Return (x, y) of the center of cell containing provided text 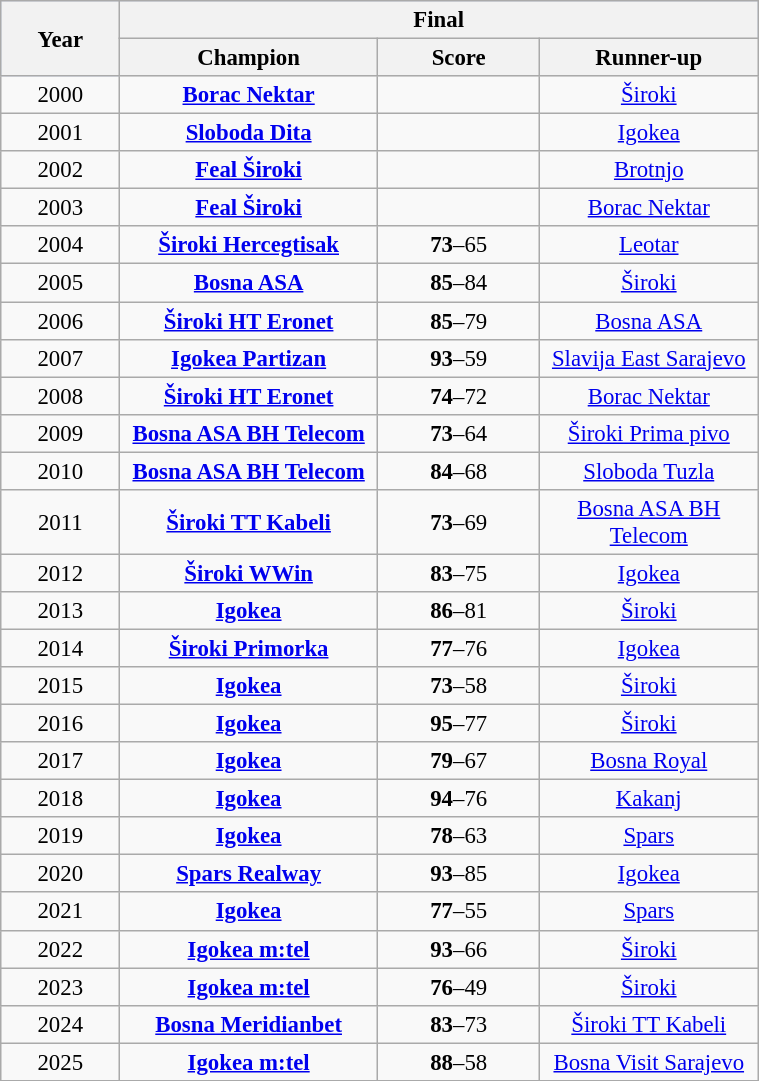
Kakanj (649, 799)
2020 (60, 874)
2000 (60, 95)
Bosna Royal (649, 761)
93–85 (459, 874)
Široki WWin (249, 573)
2003 (60, 208)
2024 (60, 1024)
73–69 (459, 522)
Široki Prima pivo (649, 433)
76–49 (459, 987)
2007 (60, 358)
Bosna Meridianbet (249, 1024)
85–84 (459, 283)
2002 (60, 170)
2019 (60, 836)
2008 (60, 396)
2022 (60, 949)
85–79 (459, 321)
Sloboda Dita (249, 133)
2006 (60, 321)
95–77 (459, 724)
2016 (60, 724)
73–58 (459, 686)
Sloboda Tuzla (649, 471)
73–65 (459, 245)
Spars Realway (249, 874)
93–66 (459, 949)
2023 (60, 987)
Široki Hercegtisak (249, 245)
Champion (249, 58)
2001 (60, 133)
Brotnjo (649, 170)
84–68 (459, 471)
78–63 (459, 836)
83–75 (459, 573)
2013 (60, 611)
2009 (60, 433)
Year (60, 38)
74–72 (459, 396)
79–67 (459, 761)
77–55 (459, 912)
2021 (60, 912)
Bosna Visit Sarajevo (649, 1062)
Široki Primorka (249, 648)
2005 (60, 283)
77–76 (459, 648)
73–64 (459, 433)
2025 (60, 1062)
2004 (60, 245)
2014 (60, 648)
Final (439, 20)
94–76 (459, 799)
2017 (60, 761)
88–58 (459, 1062)
2010 (60, 471)
83–73 (459, 1024)
Igokea Partizan (249, 358)
Slavija East Sarajevo (649, 358)
Leotar (649, 245)
Runner-up (649, 58)
2011 (60, 522)
2018 (60, 799)
Score (459, 58)
93–59 (459, 358)
2012 (60, 573)
2015 (60, 686)
86–81 (459, 611)
